Determine the [X, Y] coordinate at the center of the cell enclosing the given text.  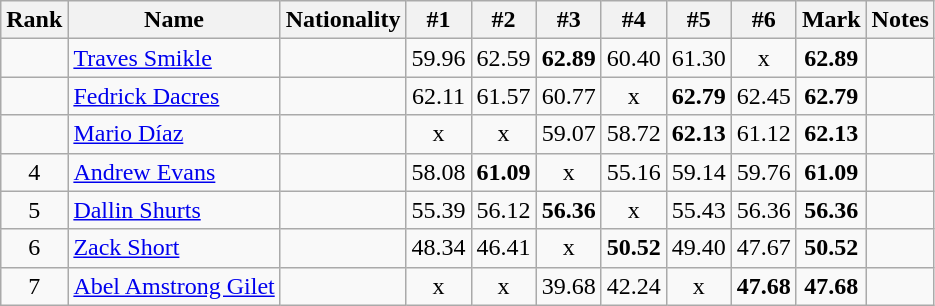
58.08 [438, 172]
55.16 [634, 172]
Name [174, 20]
#4 [634, 20]
#1 [438, 20]
Andrew Evans [174, 172]
62.11 [438, 96]
56.12 [504, 210]
Dallin Shurts [174, 210]
46.41 [504, 248]
Fedrick Dacres [174, 96]
Rank [34, 20]
62.59 [504, 58]
Notes [900, 20]
#5 [698, 20]
60.40 [634, 58]
#6 [764, 20]
59.96 [438, 58]
61.12 [764, 134]
6 [34, 248]
59.14 [698, 172]
Traves Smikle [174, 58]
49.40 [698, 248]
39.68 [568, 286]
61.57 [504, 96]
Mario Díaz [174, 134]
59.76 [764, 172]
5 [34, 210]
#3 [568, 20]
60.77 [568, 96]
62.45 [764, 96]
61.30 [698, 58]
59.07 [568, 134]
58.72 [634, 134]
Nationality [343, 20]
55.39 [438, 210]
#2 [504, 20]
47.67 [764, 248]
55.43 [698, 210]
48.34 [438, 248]
7 [34, 286]
Abel Amstrong Gilet [174, 286]
42.24 [634, 286]
4 [34, 172]
Mark [831, 20]
Zack Short [174, 248]
